Return the [x, y] coordinate for the center point of the cell that contains the specified text.  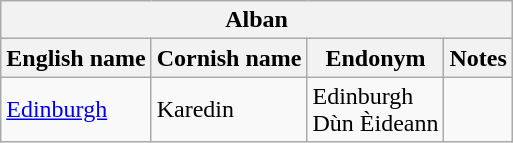
EdinburghDùn Èideann [376, 110]
Endonym [376, 58]
Karedin [229, 110]
Cornish name [229, 58]
English name [76, 58]
Notes [478, 58]
Edinburgh [76, 110]
Alban [257, 20]
